Capture the cell that displays the provided text and extract its (x, y) central coordinate. 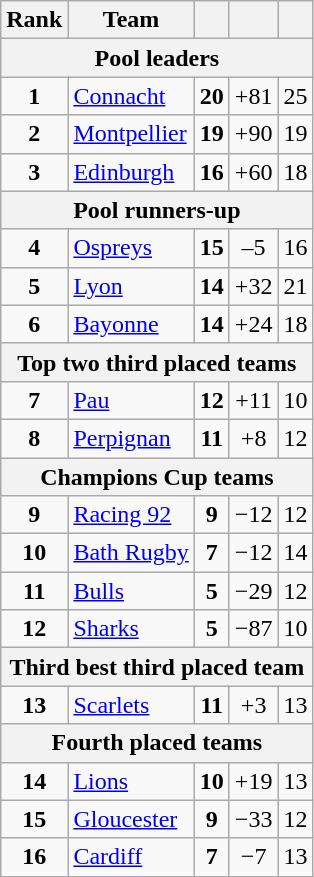
+19 (254, 781)
Team (131, 20)
−87 (254, 629)
−33 (254, 819)
Racing 92 (131, 515)
Perpignan (131, 438)
Pool leaders (157, 58)
8 (34, 438)
Cardiff (131, 857)
Top two third placed teams (157, 362)
Pau (131, 400)
1 (34, 96)
+8 (254, 438)
Scarlets (131, 705)
+3 (254, 705)
Edinburgh (131, 172)
25 (296, 96)
+81 (254, 96)
Sharks (131, 629)
+11 (254, 400)
2 (34, 134)
Ospreys (131, 248)
Bath Rugby (131, 553)
6 (34, 324)
−29 (254, 591)
20 (212, 96)
Fourth placed teams (157, 743)
21 (296, 286)
−7 (254, 857)
Rank (34, 20)
3 (34, 172)
Bayonne (131, 324)
+24 (254, 324)
Third best third placed team (157, 667)
Connacht (131, 96)
Montpellier (131, 134)
+60 (254, 172)
Bulls (131, 591)
+32 (254, 286)
Champions Cup teams (157, 477)
Gloucester (131, 819)
–5 (254, 248)
4 (34, 248)
Pool runners-up (157, 210)
+90 (254, 134)
Lions (131, 781)
Lyon (131, 286)
